Determine the [X, Y] coordinate at the center of the cell enclosing the given text.  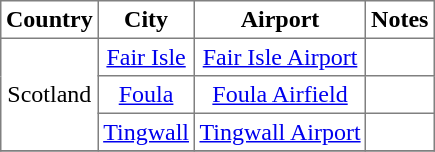
Tingwall Airport [280, 132]
Foula [146, 95]
Foula Airfield [280, 95]
Country [50, 20]
Fair Isle Airport [280, 57]
City [146, 20]
Tingwall [146, 132]
Scotland [50, 94]
Notes [400, 20]
Airport [280, 20]
Fair Isle [146, 57]
